Find where the given text appears and provide that cell's center as [X, Y] coordinate. 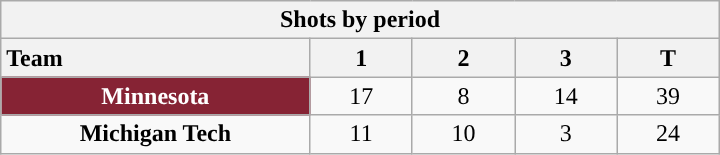
Team [156, 58]
Minnesota [156, 96]
11 [361, 134]
24 [668, 134]
2 [463, 58]
14 [566, 96]
1 [361, 58]
T [668, 58]
10 [463, 134]
8 [463, 96]
Shots by period [360, 20]
39 [668, 96]
Michigan Tech [156, 134]
17 [361, 96]
